Provide the (X, Y) coordinate of the cell's center where the given text is located.  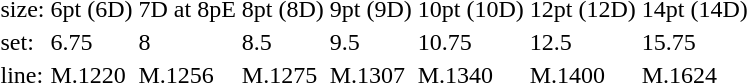
10.75 (470, 42)
6.75 (92, 42)
8 (187, 42)
12.5 (582, 42)
8.5 (282, 42)
9.5 (370, 42)
